Scan for the cell matching the given text and deliver its [x, y] coordinate at center. 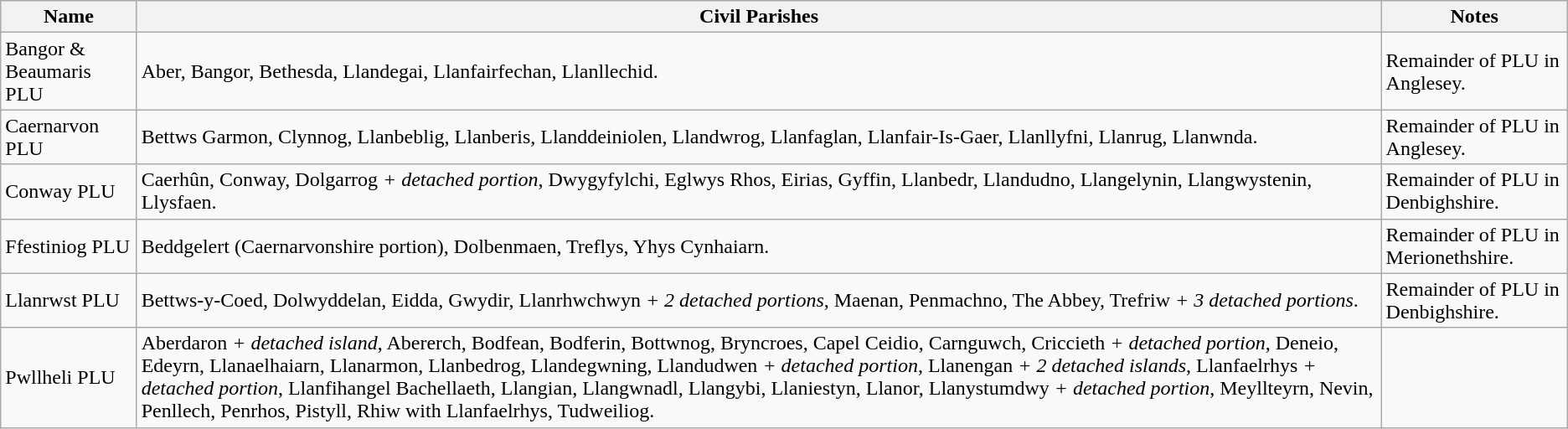
Llanrwst PLU [69, 300]
Aber, Bangor, Bethesda, Llandegai, Llanfairfechan, Llanllechid. [759, 71]
Conway PLU [69, 191]
Name [69, 17]
Notes [1474, 17]
Remainder of PLU in Merionethshire. [1474, 246]
Caernarvon PLU [69, 137]
Beddgelert (Caernarvonshire portion), Dolbenmaen, Treflys, Yhys Cynhaiarn. [759, 246]
Bettws-y-Coed, Dolwyddelan, Eidda, Gwydir, Llanrhwchwyn + 2 detached portions, Maenan, Penmachno, The Abbey, Trefriw + 3 detached portions. [759, 300]
Bettws Garmon, Clynnog, Llanbeblig, Llanberis, Llanddeiniolen, Llandwrog, Llanfaglan, Llanfair-Is-Gaer, Llanllyfni, Llanrug, Llanwnda. [759, 137]
Bangor & Beaumaris PLU [69, 71]
Caerhûn, Conway, Dolgarrog + detached portion, Dwygyfylchi, Eglwys Rhos, Eirias, Gyffin, Llanbedr, Llandudno, Llangelynin, Llangwystenin, Llysfaen. [759, 191]
Civil Parishes [759, 17]
Pwllheli PLU [69, 377]
Ffestiniog PLU [69, 246]
